Determine the [x, y] coordinate at the center of the cell enclosing the given text.  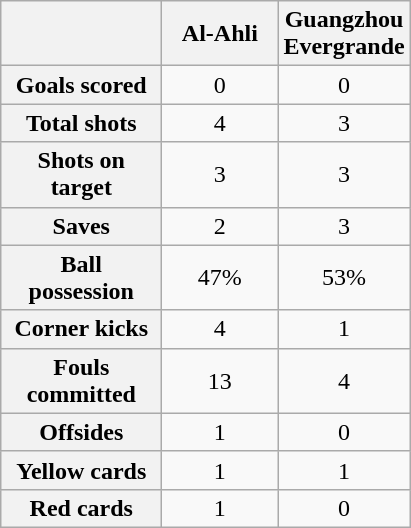
53% [344, 278]
Red cards [82, 508]
Shots on target [82, 174]
2 [220, 226]
Offsides [82, 432]
Corner kicks [82, 329]
Guangzhou Evergrande [344, 34]
Yellow cards [82, 470]
13 [220, 380]
Ball possession [82, 278]
Fouls committed [82, 380]
47% [220, 278]
Goals scored [82, 85]
Al-Ahli [220, 34]
Total shots [82, 123]
Saves [82, 226]
